Extract the [x, y] coordinate from the center of the cell holding the provided text.  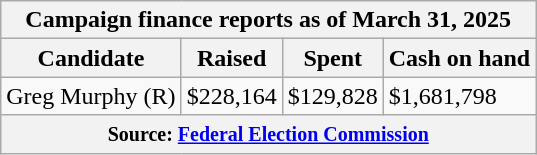
Cash on hand [459, 58]
Greg Murphy (R) [91, 96]
Candidate [91, 58]
$228,164 [232, 96]
Raised [232, 58]
Spent [332, 58]
$129,828 [332, 96]
Source: Federal Election Commission [268, 134]
$1,681,798 [459, 96]
Campaign finance reports as of March 31, 2025 [268, 20]
